Provide the (x, y) coordinate of the cell's center where the given text is located.  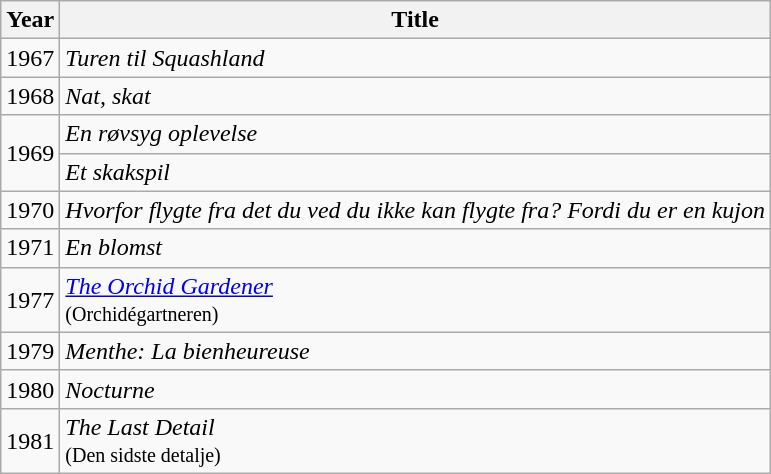
Menthe: La bienheureuse (416, 351)
1969 (30, 153)
Turen til Squashland (416, 58)
En røvsyg oplevelse (416, 134)
1979 (30, 351)
Title (416, 20)
1980 (30, 389)
1981 (30, 440)
1970 (30, 210)
1977 (30, 300)
The Orchid Gardener(Orchidégartneren) (416, 300)
The Last Detail(Den sidste detalje) (416, 440)
1968 (30, 96)
1971 (30, 248)
En blomst (416, 248)
1967 (30, 58)
Et skakspil (416, 172)
Hvorfor flygte fra det du ved du ikke kan flygte fra? Fordi du er en kujon (416, 210)
Nat, skat (416, 96)
Nocturne (416, 389)
Year (30, 20)
